From the cell containing the given text, extract its center point as (X, Y) coordinate. 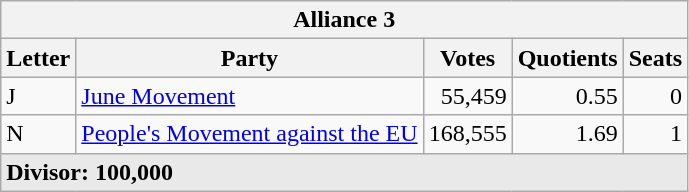
Party (250, 58)
N (38, 134)
Letter (38, 58)
168,555 (468, 134)
Alliance 3 (344, 20)
Divisor: 100,000 (344, 172)
Quotients (568, 58)
People's Movement against the EU (250, 134)
J (38, 96)
June Movement (250, 96)
55,459 (468, 96)
1 (655, 134)
Seats (655, 58)
1.69 (568, 134)
0.55 (568, 96)
0 (655, 96)
Votes (468, 58)
